For the text-containing cell, return its midpoint in (X, Y) coordinate format. 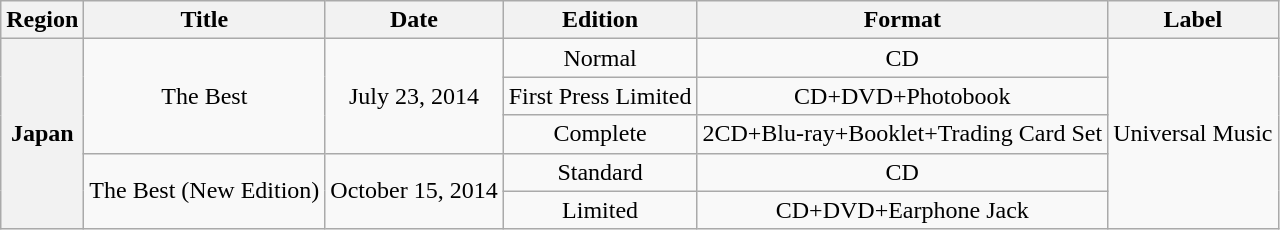
Title (204, 20)
Universal Music (1193, 134)
The Best (New Edition) (204, 191)
October 15, 2014 (414, 191)
First Press Limited (600, 96)
Complete (600, 134)
July 23, 2014 (414, 96)
Japan (42, 134)
Limited (600, 210)
2CD+Blu-ray+Booklet+Trading Card Set (902, 134)
Date (414, 20)
Format (902, 20)
Normal (600, 58)
The Best (204, 96)
CD+DVD+Earphone Jack (902, 210)
Label (1193, 20)
Edition (600, 20)
CD+DVD+Photobook (902, 96)
Region (42, 20)
Standard (600, 172)
